Capture the cell that displays the provided text and extract its (X, Y) central coordinate. 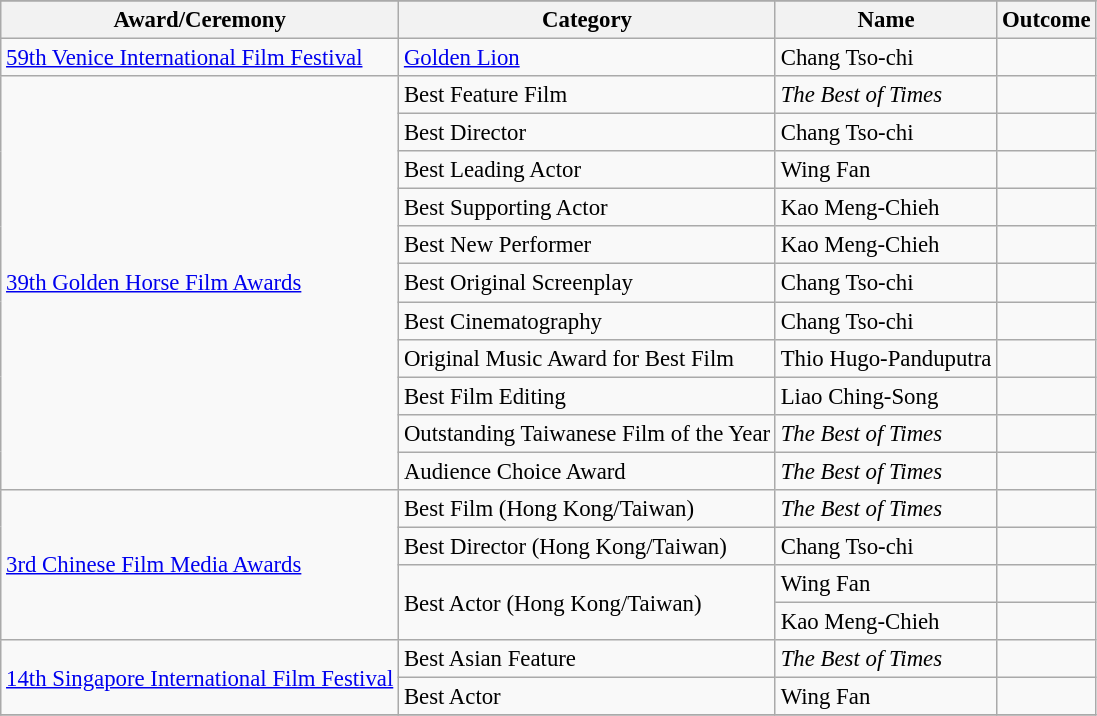
Best Actor (Hong Kong/Taiwan) (588, 602)
Best Feature Film (588, 95)
Best Cinematography (588, 321)
Liao Ching-Song (886, 396)
Best Director (588, 133)
3rd Chinese Film Media Awards (200, 565)
Outstanding Taiwanese Film of the Year (588, 433)
Best Film Editing (588, 396)
Original Music Award for Best Film (588, 358)
Audience Choice Award (588, 471)
Best Actor (588, 697)
14th Singapore International Film Festival (200, 678)
Category (588, 20)
Best Asian Feature (588, 659)
59th Venice International Film Festival (200, 58)
Award/Ceremony (200, 20)
Golden Lion (588, 58)
Name (886, 20)
Best Director (Hong Kong/Taiwan) (588, 546)
Best Leading Actor (588, 170)
Best New Performer (588, 245)
Best Supporting Actor (588, 208)
39th Golden Horse Film Awards (200, 283)
Outcome (1046, 20)
Thio Hugo-Panduputra (886, 358)
Best Film (Hong Kong/Taiwan) (588, 509)
Best Original Screenplay (588, 283)
